Extract the (X, Y) coordinate from the center of the cell holding the provided text.  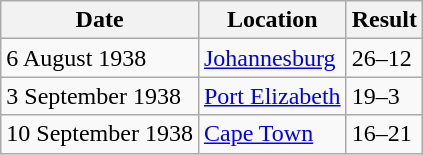
Location (272, 20)
Johannesburg (272, 58)
Port Elizabeth (272, 96)
10 September 1938 (100, 134)
26–12 (384, 58)
6 August 1938 (100, 58)
Result (384, 20)
19–3 (384, 96)
Cape Town (272, 134)
3 September 1938 (100, 96)
16–21 (384, 134)
Date (100, 20)
